Pinpoint the cell where the given text exists, returning its (x, y) midpoint coordinate. 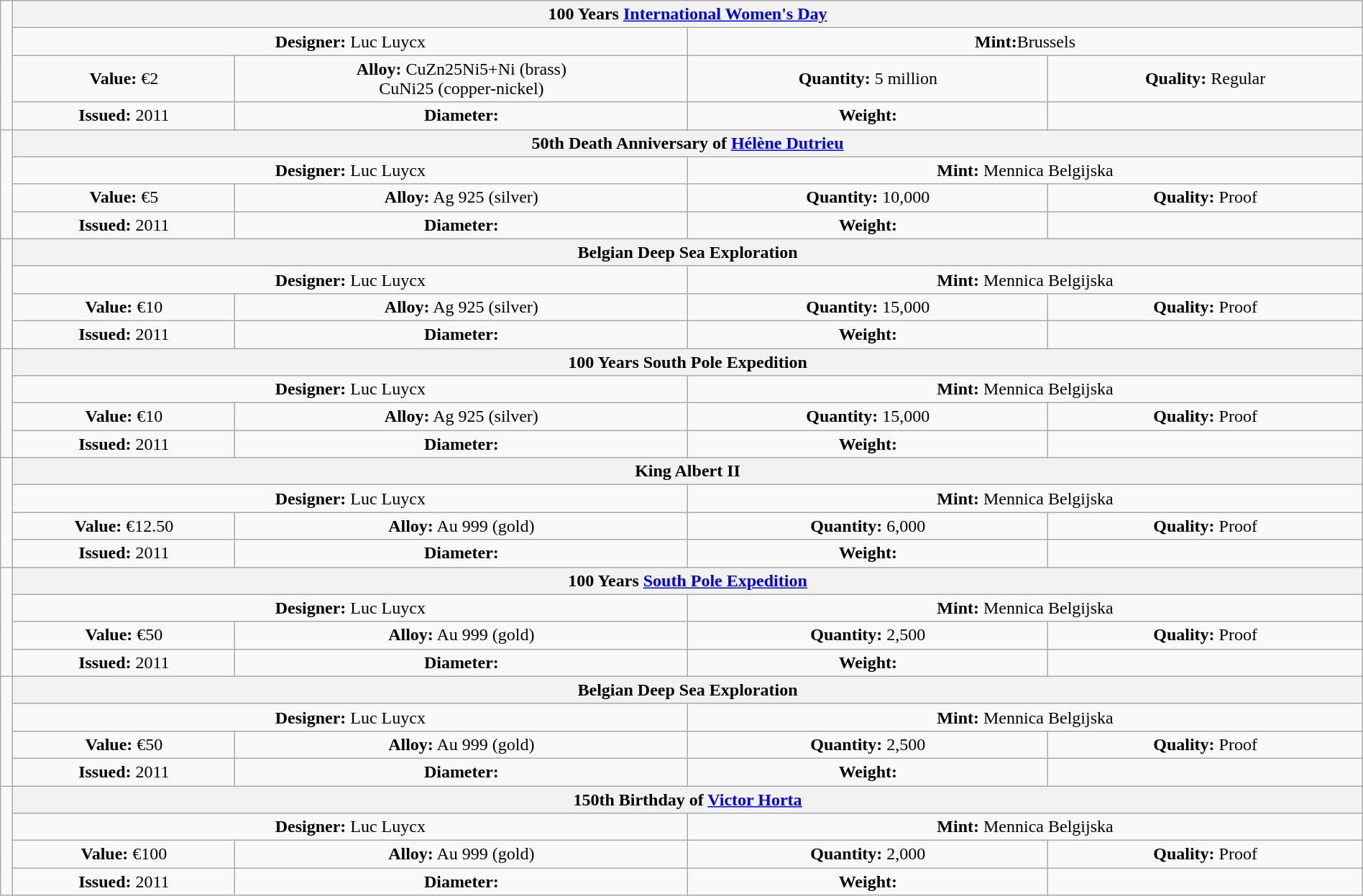
150th Birthday of Victor Horta (687, 800)
Alloy: CuZn25Ni5+Ni (brass)CuNi25 (copper-nickel) (462, 79)
Quantity: 5 million (868, 79)
Value: €2 (124, 79)
Quantity: 2,000 (868, 854)
Value: €100 (124, 854)
Mint:Brussels (1025, 42)
King Albert II (687, 471)
50th Death Anniversary of Hélène Dutrieu (687, 143)
Quantity: 6,000 (868, 526)
Quality: Regular (1205, 79)
Value: €12.50 (124, 526)
100 Years International Women's Day (687, 14)
Value: €5 (124, 198)
Quantity: 10,000 (868, 198)
